Provide the (X, Y) coordinate of the cell's center where the given text is located.  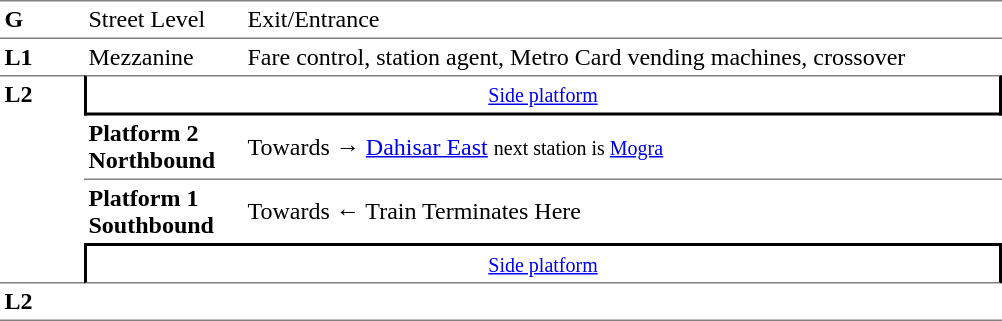
Platform 1Southbound (164, 212)
Street Level (164, 20)
G (42, 20)
Fare control, station agent, Metro Card vending machines, crossover (622, 57)
L1 (42, 57)
L2 (42, 179)
Mezzanine (164, 57)
Exit/Entrance (622, 20)
Platform 2Northbound (164, 148)
Towards → Dahisar East next station is Mogra (622, 148)
Towards ← Train Terminates Here (622, 212)
